Detect which cell encompasses the target text, then output its (X, Y) center coordinate. 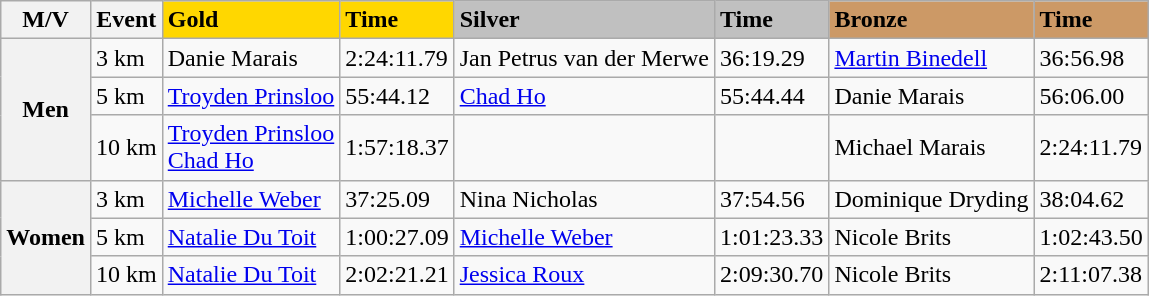
2:02:21.21 (397, 275)
56:06.00 (1091, 96)
Bronze (932, 20)
Women (46, 237)
55:44.12 (397, 96)
Troyden Prinsloo Chad Ho (251, 148)
1:57:18.37 (397, 148)
37:54.56 (771, 199)
36:19.29 (771, 58)
M/V (46, 20)
Gold (251, 20)
Event (126, 20)
Michael Marais (932, 148)
2:09:30.70 (771, 275)
Nina Nicholas (584, 199)
Martin Binedell (932, 58)
Silver (584, 20)
1:01:23.33 (771, 237)
Troyden Prinsloo (251, 96)
2:11:07.38 (1091, 275)
Dominique Dryding (932, 199)
55:44.44 (771, 96)
37:25.09 (397, 199)
36:56.98 (1091, 58)
Jessica Roux (584, 275)
Jan Petrus van der Merwe (584, 58)
1:00:27.09 (397, 237)
38:04.62 (1091, 199)
1:02:43.50 (1091, 237)
Men (46, 110)
Chad Ho (584, 96)
